Capture the cell that displays the provided text and extract its (X, Y) central coordinate. 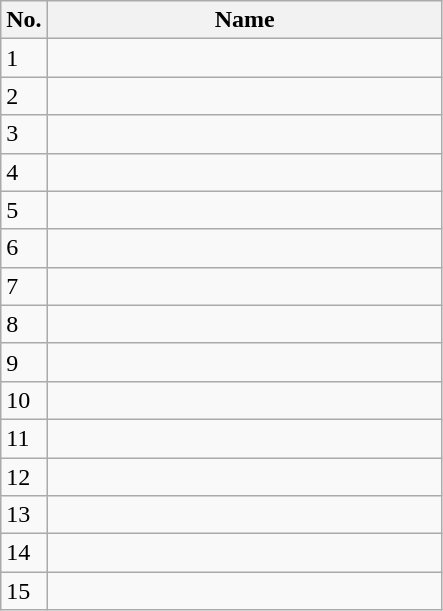
15 (24, 591)
1 (24, 58)
7 (24, 286)
9 (24, 362)
6 (24, 248)
3 (24, 134)
2 (24, 96)
10 (24, 400)
11 (24, 438)
14 (24, 553)
4 (24, 172)
Name (244, 20)
8 (24, 324)
13 (24, 515)
12 (24, 477)
No. (24, 20)
5 (24, 210)
